Identify which cell holds the provided text, then report its [x, y] central coordinate. 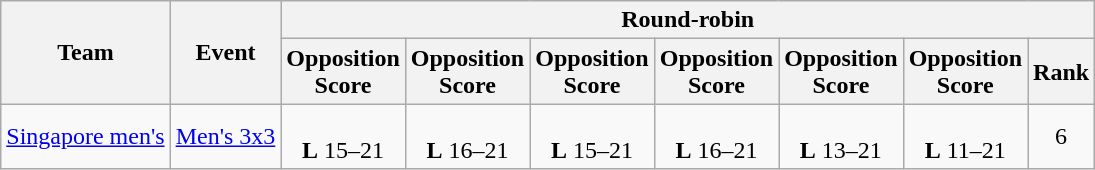
L 13–21 [841, 136]
Team [86, 52]
L 11–21 [965, 136]
Event [226, 52]
Men's 3x3 [226, 136]
Rank [1062, 72]
6 [1062, 136]
Round-robin [688, 20]
Singapore men's [86, 136]
